Pinpoint the cell where the given text exists, returning its (x, y) midpoint coordinate. 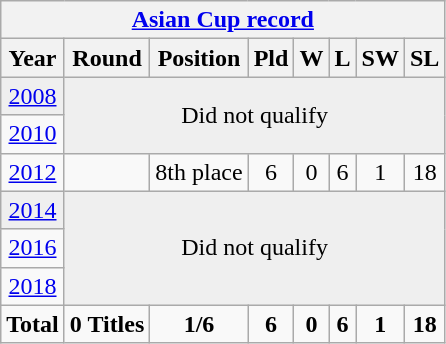
Round (107, 58)
Year (33, 58)
2014 (33, 210)
SW (380, 58)
Pld (271, 58)
L (342, 58)
2008 (33, 96)
2010 (33, 134)
Asian Cup record (223, 20)
W (312, 58)
Position (199, 58)
0 Titles (107, 324)
2012 (33, 172)
2018 (33, 286)
1/6 (199, 324)
2016 (33, 248)
8th place (199, 172)
Total (33, 324)
SL (424, 58)
